Provide the (X, Y) coordinate of the cell's center where the given text is located.  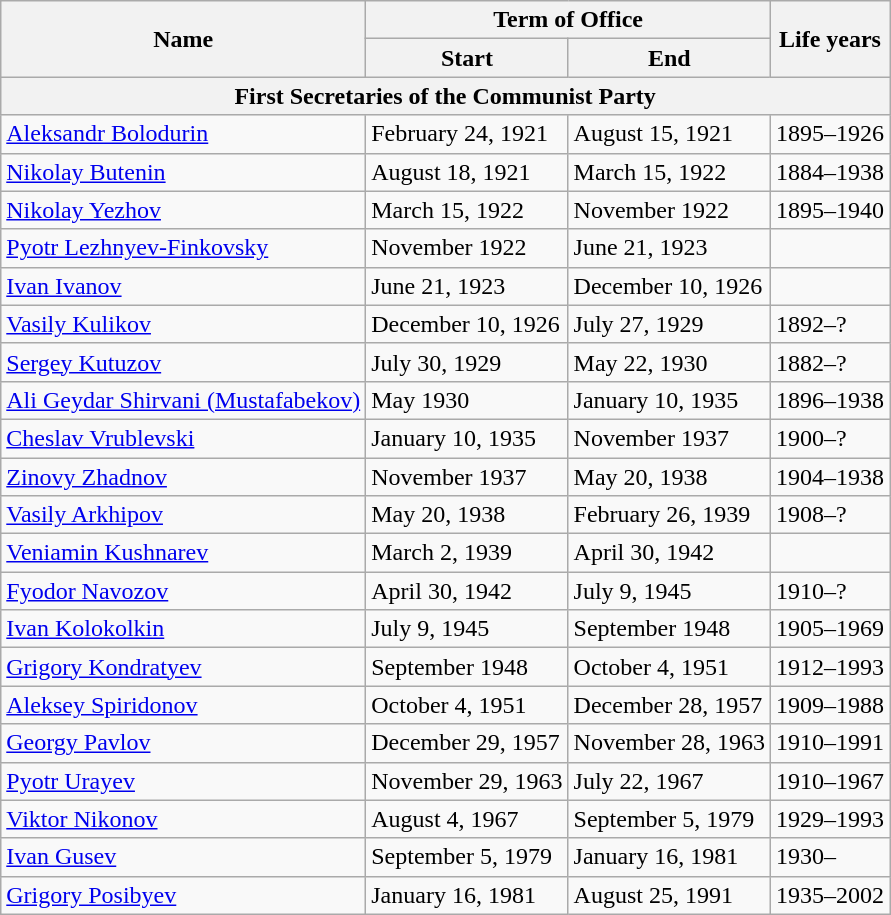
1895–1926 (830, 134)
1929–1993 (830, 819)
Viktor Nikonov (184, 819)
1900–? (830, 438)
1910–1991 (830, 743)
May 22, 1930 (669, 362)
August 15, 1921 (669, 134)
August 25, 1991 (669, 895)
Ivan Kolokolkin (184, 629)
Cheslav Vrublevski (184, 438)
1896–1938 (830, 400)
1904–1938 (830, 477)
Ivan Ivanov (184, 286)
1895–1940 (830, 210)
1908–? (830, 515)
Nikolay Yezhov (184, 210)
July 22, 1967 (669, 781)
Aleksey Spiridonov (184, 705)
Pyotr Urayev (184, 781)
March 2, 1939 (467, 553)
1905–1969 (830, 629)
1882–? (830, 362)
July 30, 1929 (467, 362)
Start (467, 58)
Vasily Kulikov (184, 324)
Life years (830, 39)
Nikolay Butenin (184, 172)
August 4, 1967 (467, 819)
1910–1967 (830, 781)
Zinovy Zhadnov (184, 477)
Name (184, 39)
1935–2002 (830, 895)
Grigory Kondratyev (184, 667)
1930– (830, 857)
December 29, 1957 (467, 743)
1884–1938 (830, 172)
1892–? (830, 324)
February 26, 1939 (669, 515)
August 18, 1921 (467, 172)
Vasily Arkhipov (184, 515)
December 28, 1957 (669, 705)
Fyodor Navozov (184, 591)
1912–1993 (830, 667)
Sergey Kutuzov (184, 362)
July 27, 1929 (669, 324)
May 1930 (467, 400)
November 28, 1963 (669, 743)
Georgy Pavlov (184, 743)
Term of Office (568, 20)
Veniamin Kushnarev (184, 553)
1910–? (830, 591)
1909–1988 (830, 705)
Aleksandr Bolodurin (184, 134)
First Secretaries of the Communist Party (446, 96)
End (669, 58)
Ivan Gusev (184, 857)
November 29, 1963 (467, 781)
February 24, 1921 (467, 134)
Grigory Posibyev (184, 895)
Pyotr Lezhnyev-Finkovsky (184, 248)
Ali Geydar Shirvani (Mustafabekov) (184, 400)
